Return the (X, Y) coordinate for the center point of the cell that contains the specified text.  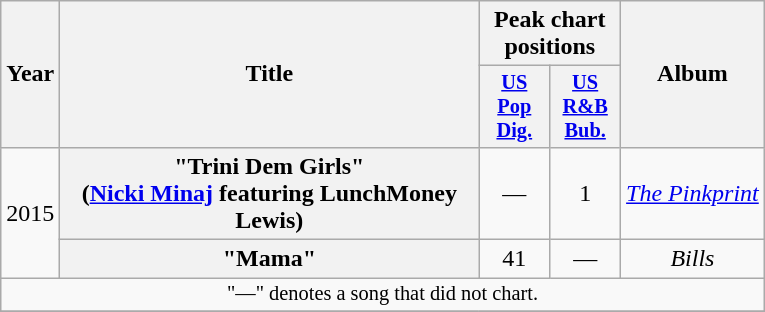
2015 (30, 212)
USPopDig. (514, 107)
"—" denotes a song that did not chart. (383, 295)
Bills (693, 259)
The Pinkprint (693, 193)
USR&BBub. (586, 107)
"Mama" (270, 259)
Peak chart positions (550, 34)
1 (586, 193)
41 (514, 259)
"Trini Dem Girls"(Nicki Minaj featuring LunchMoney Lewis) (270, 193)
Title (270, 74)
Year (30, 74)
Album (693, 74)
